Identify which cell holds the provided text, then report its (x, y) central coordinate. 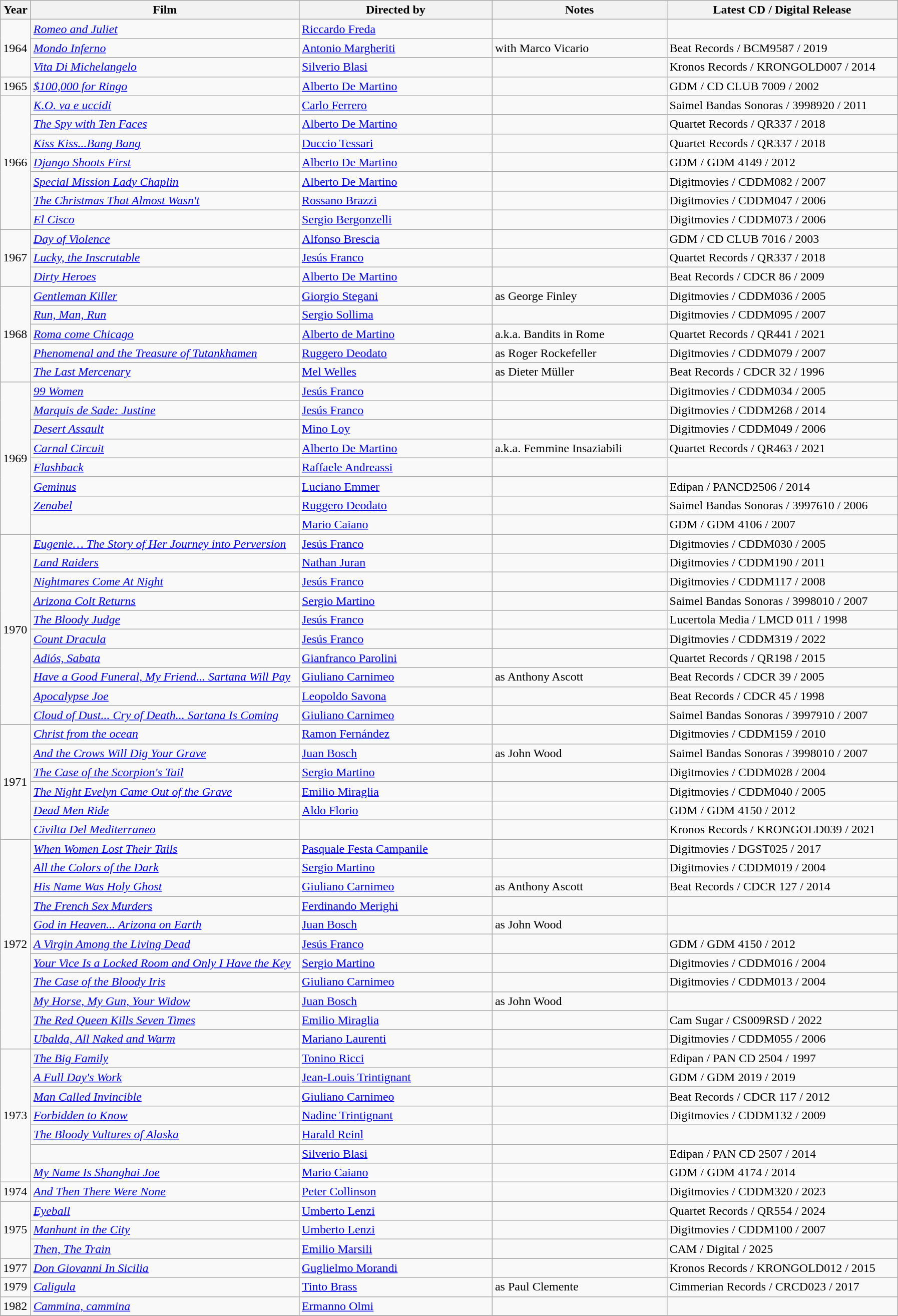
Digitmovies / DGST025 / 2017 (782, 849)
Digitmovies / CDDM040 / 2005 (782, 791)
Eyeball (165, 1211)
Eugenie… The Story of Her Journey into Perversion (165, 543)
Duccio Tessari (395, 143)
Luciano Emmer (395, 486)
Run, Man, Run (165, 315)
Have a Good Funeral, My Friend... Sartana Will Pay (165, 677)
Vita Di Michelangelo (165, 67)
Digitmovies / CDDM117 / 2008 (782, 582)
Cammina, cammina (165, 1306)
Your Vice Is a Locked Room and Only I Have the Key (165, 963)
Mondo Inferno (165, 48)
Beat Records / CDCR 39 / 2005 (782, 677)
Geminus (165, 486)
a.k.a. Femmine Insaziabili (580, 448)
The Case of the Bloody Iris (165, 982)
Dirty Heroes (165, 277)
And Then There Were None (165, 1192)
Quartet Records / QR198 / 2015 (782, 658)
Kronos Records / KRONGOLD012 / 2015 (782, 1268)
Gentleman Killer (165, 296)
Nathan Juran (395, 563)
The Last Mercenary (165, 372)
Nadine Trintignant (395, 1115)
Beat Records / CDCR 127 / 2014 (782, 887)
Digitmovies / CDDM047 / 2006 (782, 200)
Digitmovies / CDDM100 / 2007 (782, 1230)
Leopoldo Savona (395, 696)
Sergio Sollima (395, 315)
Civilta Del Mediterraneo (165, 829)
Cam Sugar / CS009RSD / 2022 (782, 1020)
The Christmas That Almost Wasn't (165, 200)
as George Finley (580, 296)
Film (165, 10)
The Night Evelyn Came Out of the Grave (165, 791)
99 Women (165, 391)
Harald Reinl (395, 1134)
GDM / GDM 2019 / 2019 (782, 1077)
Latest CD / Digital Release (782, 10)
Digitmovies / CDDM055 / 2006 (782, 1039)
Digitmovies / CDDM028 / 2004 (782, 772)
1977 (16, 1268)
Directed by (395, 10)
1969 (16, 458)
Apocalypse Joe (165, 696)
Alfonso Brescia (395, 239)
with Marco Vicario (580, 48)
Beat Records / CDCR 32 / 1996 (782, 372)
Saimel Bandas Sonoras / 3997910 / 2007 (782, 715)
Phenomenal and the Treasure of Tutankhamen (165, 353)
Raffaele Andreassi (395, 467)
1967 (16, 258)
Ubalda, All Naked and Warm (165, 1039)
Cimmerian Records / CRCD023 / 2017 (782, 1287)
Digitmovies / CDDM082 / 2007 (782, 181)
Kiss Kiss...Bang Bang (165, 143)
Ramon Fernández (395, 734)
Carnal Circuit (165, 448)
God in Heaven... Arizona on Earth (165, 925)
When Women Lost Their Tails (165, 849)
Count Dracula (165, 639)
Year (16, 10)
Beat Records / CDCR 45 / 1998 (782, 696)
Sergio Bergonzelli (395, 219)
Flashback (165, 467)
The Bloody Judge (165, 620)
Desert Assault (165, 429)
The Red Queen Kills Seven Times (165, 1020)
Digitmovies / CDDM079 / 2007 (782, 353)
The Big Family (165, 1058)
Quartet Records / QR463 / 2021 (782, 448)
Emilio Marsili (395, 1249)
Tinto Brass (395, 1287)
K.O. va e uccidi (165, 105)
Digitmovies / CDDM095 / 2007 (782, 315)
Don Giovanni In Sicilia (165, 1268)
GDM / GDM 4149 / 2012 (782, 162)
$100,000 for Ringo (165, 86)
Pasquale Festa Campanile (395, 849)
Aldo Florio (395, 810)
Notes (580, 10)
Giorgio Stegani (395, 296)
Mino Loy (395, 429)
Tonino Ricci (395, 1058)
Edipan / PANCD2506 / 2014 (782, 486)
Saimel Bandas Sonoras / 3997610 / 2006 (782, 505)
His Name Was Holy Ghost (165, 887)
1972 (16, 944)
1975 (16, 1230)
1970 (16, 629)
CAM / Digital / 2025 (782, 1249)
The Spy with Ten Faces (165, 124)
Forbidden to Know (165, 1115)
1968 (16, 334)
A Full Day's Work (165, 1077)
Digitmovies / CDDM190 / 2011 (782, 563)
GDM / CD CLUB 7009 / 2002 (782, 86)
GDM / CD CLUB 7016 / 2003 (782, 239)
Riccardo Freda (395, 29)
1964 (16, 48)
Dead Men Ride (165, 810)
Marquis de Sade: Justine (165, 410)
Beat Records / CDCR 117 / 2012 (782, 1096)
Edipan / PAN CD 2504 / 1997 (782, 1058)
1966 (16, 162)
Then, The Train (165, 1249)
Digitmovies / CDDM320 / 2023 (782, 1192)
Nightmares Come At Night (165, 582)
Django Shoots First (165, 162)
Digitmovies / CDDM030 / 2005 (782, 543)
Adiós, Sabata (165, 658)
Carlo Ferrero (395, 105)
Caligula (165, 1287)
Mariano Laurenti (395, 1039)
El Cisco (165, 219)
Zenabel (165, 505)
Mel Welles (395, 372)
1982 (16, 1306)
Romeo and Juliet (165, 29)
Quartet Records / QR441 / 2021 (782, 334)
Digitmovies / CDDM268 / 2014 (782, 410)
My Name Is Shanghai Joe (165, 1173)
Kronos Records / KRONGOLD039 / 2021 (782, 829)
Beat Records / CDCR 86 / 2009 (782, 277)
Guglielmo Morandi (395, 1268)
Digitmovies / CDDM319 / 2022 (782, 639)
Ermanno Olmi (395, 1306)
Ferdinando Merighi (395, 906)
My Horse, My Gun, Your Widow (165, 1001)
Edipan / PAN CD 2507 / 2014 (782, 1153)
Cloud of Dust... Cry of Death... Sartana Is Coming (165, 715)
a.k.a. Bandits in Rome (580, 334)
Digitmovies / CDDM034 / 2005 (782, 391)
GDM / GDM 4106 / 2007 (782, 524)
Digitmovies / CDDM159 / 2010 (782, 734)
Digitmovies / CDDM019 / 2004 (782, 868)
1974 (16, 1192)
Special Mission Lady Chaplin (165, 181)
Digitmovies / CDDM013 / 2004 (782, 982)
Lucertola Media / LMCD 011 / 1998 (782, 620)
Rossano Brazzi (395, 200)
The French Sex Murders (165, 906)
Day of Violence (165, 239)
Man Called Invincible (165, 1096)
All the Colors of the Dark (165, 868)
Quartet Records / QR554 / 2024 (782, 1211)
1965 (16, 86)
GDM / GDM 4174 / 2014 (782, 1173)
Digitmovies / CDDM132 / 2009 (782, 1115)
as Dieter Müller (580, 372)
Lucky, the Inscrutable (165, 258)
Jean-Louis Trintignant (395, 1077)
Digitmovies / CDDM073 / 2006 (782, 219)
as Roger Rockefeller (580, 353)
Christ from the ocean (165, 734)
Kronos Records / KRONGOLD007 / 2014 (782, 67)
And the Crows Will Dig Your Grave (165, 753)
Digitmovies / CDDM036 / 2005 (782, 296)
Peter Collinson (395, 1192)
Arizona Colt Returns (165, 601)
Beat Records / BCM9587 / 2019 (782, 48)
as Paul Clemente (580, 1287)
1971 (16, 782)
Roma come Chicago (165, 334)
Antonio Margheriti (395, 48)
A Virgin Among the Living Dead (165, 944)
Manhunt in the City (165, 1230)
Alberto de Martino (395, 334)
Saimel Bandas Sonoras / 3998920 / 2011 (782, 105)
The Case of the Scorpion's Tail (165, 772)
Digitmovies / CDDM016 / 2004 (782, 963)
Land Raiders (165, 563)
Digitmovies / CDDM049 / 2006 (782, 429)
The Bloody Vultures of Alaska (165, 1134)
1973 (16, 1115)
1979 (16, 1287)
Gianfranco Parolini (395, 658)
